Identify which cell holds the provided text, then report its [X, Y] central coordinate. 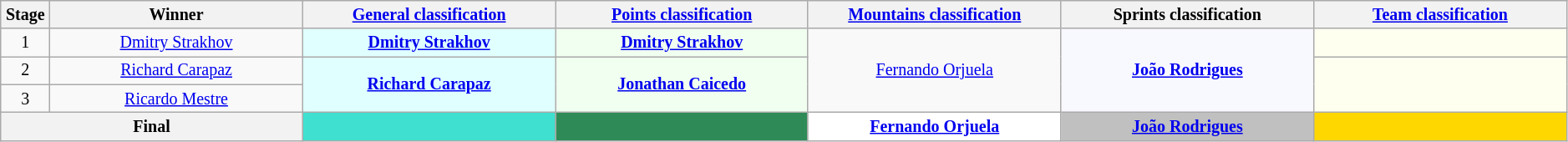
1 [25, 43]
Jonathan Caicedo [682, 85]
2 [25, 70]
Points classification [682, 15]
Winner [177, 15]
Ricardo Mestre [177, 99]
General classification [429, 15]
Stage [25, 15]
Mountains classification [934, 15]
3 [25, 99]
Team classification [1440, 15]
Sprints classification [1188, 15]
Final [152, 127]
